Determine the (X, Y) coordinate at the center of the cell enclosing the given text.  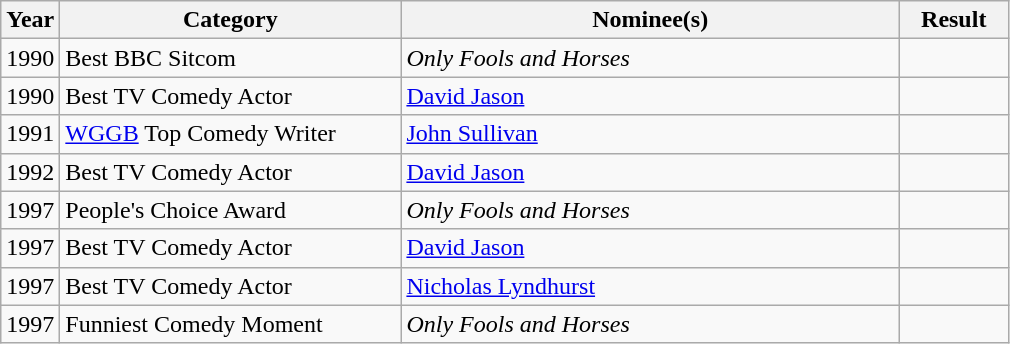
WGGB Top Comedy Writer (230, 134)
1992 (30, 172)
Year (30, 20)
People's Choice Award (230, 210)
John Sullivan (650, 134)
Best BBC Sitcom (230, 58)
Nominee(s) (650, 20)
Category (230, 20)
Funniest Comedy Moment (230, 324)
1991 (30, 134)
Nicholas Lyndhurst (650, 286)
Result (954, 20)
